Search for the cell housing the specified text and yield its [X, Y] center coordinate. 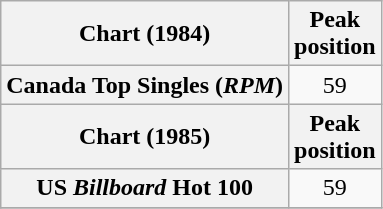
Canada Top Singles (RPM) [145, 85]
Chart (1984) [145, 34]
Chart (1985) [145, 136]
US Billboard Hot 100 [145, 188]
